Extract the (x, y) coordinate from the center of the cell holding the provided text.  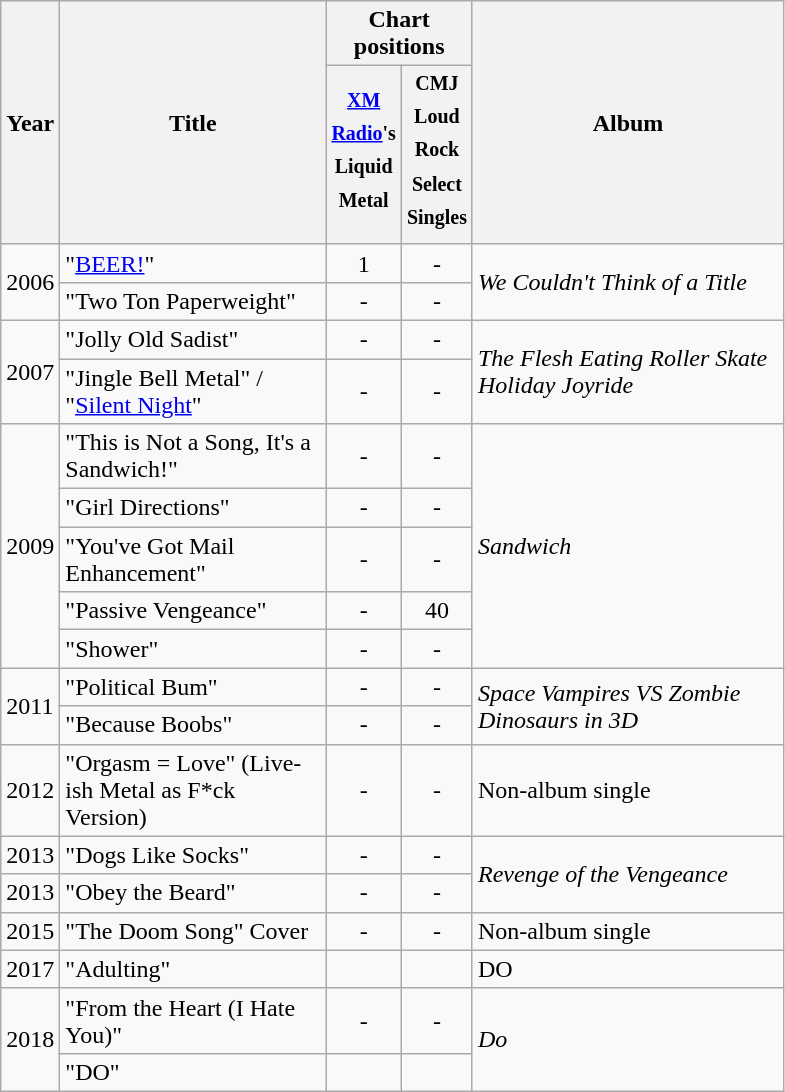
"Because Boobs" (193, 725)
40 (436, 611)
We Couldn't Think of a Title (628, 282)
XM Radio's Liquid Metal (364, 156)
2006 (30, 282)
"Dogs Like Socks" (193, 855)
2011 (30, 706)
"Obey the Beard" (193, 893)
"DO" (193, 1072)
2009 (30, 546)
"From the Heart (I Hate You)" (193, 1020)
"Shower" (193, 649)
The Flesh Eating Roller Skate Holiday Joyride (628, 372)
"The Doom Song" Cover (193, 931)
2007 (30, 372)
Space Vampires VS Zombie Dinosaurs in 3D (628, 706)
CMJ Loud Rock Select Singles (436, 156)
"This is Not a Song, It's a Sandwich!" (193, 456)
2012 (30, 790)
1 (364, 263)
"Orgasm = Love" (Live-ish Metal as F*ck Version) (193, 790)
Sandwich (628, 546)
"Jingle Bell Metal" / "Silent Night" (193, 392)
Do (628, 1040)
Year (30, 123)
"Girl Directions" (193, 508)
"Passive Vengeance" (193, 611)
2018 (30, 1040)
"Adulting" (193, 969)
Chart positions (400, 34)
DO (628, 969)
Revenge of the Vengeance (628, 874)
Title (193, 123)
"Political Bum" (193, 687)
Album (628, 123)
2015 (30, 931)
"BEER!" (193, 263)
"Two Ton Paperweight" (193, 301)
"Jolly Old Sadist" (193, 339)
2017 (30, 969)
"You've Got Mail Enhancement" (193, 560)
